Determine the (X, Y) coordinate at the center of the cell enclosing the given text.  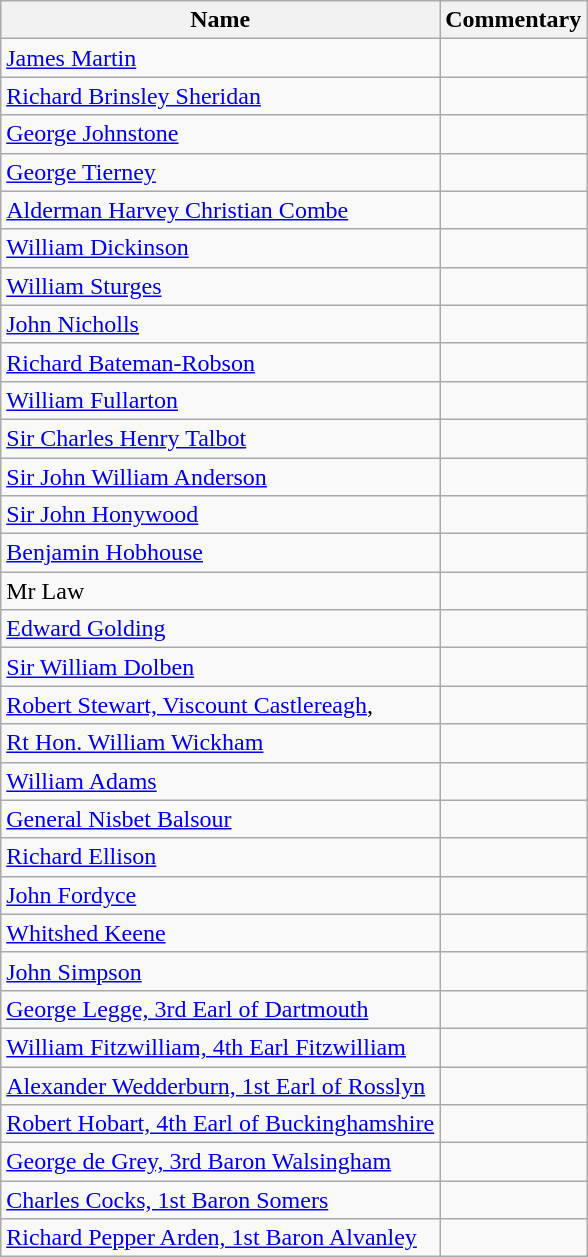
Richard Pepper Arden, 1st Baron Alvanley (220, 1238)
William Fitzwilliam, 4th Earl Fitzwilliam (220, 1047)
Charles Cocks, 1st Baron Somers (220, 1200)
Robert Hobart, 4th Earl of Buckinghamshire (220, 1124)
George Legge, 3rd Earl of Dartmouth (220, 1009)
William Fullarton (220, 400)
James Martin (220, 58)
Sir John Honywood (220, 515)
George Johnstone (220, 134)
Sir John William Anderson (220, 477)
Benjamin Hobhouse (220, 553)
Alderman Harvey Christian Combe (220, 210)
Commentary (514, 20)
George Tierney (220, 172)
John Simpson (220, 971)
William Sturges (220, 286)
John Nicholls (220, 324)
William Adams (220, 781)
Name (220, 20)
Sir Charles Henry Talbot (220, 438)
Sir William Dolben (220, 667)
George de Grey, 3rd Baron Walsingham (220, 1162)
John Fordyce (220, 895)
Richard Ellison (220, 857)
William Dickinson (220, 248)
Edward Golding (220, 629)
Rt Hon. William Wickham (220, 743)
Richard Bateman-Robson (220, 362)
Richard Brinsley Sheridan (220, 96)
Mr Law (220, 591)
Alexander Wedderburn, 1st Earl of Rosslyn (220, 1085)
Whitshed Keene (220, 933)
Robert Stewart, Viscount Castlereagh, (220, 705)
General Nisbet Balsour (220, 819)
